Provide the [X, Y] coordinate of the cell's center where the given text is located.  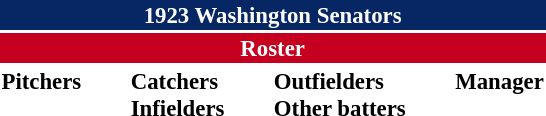
Roster [272, 48]
1923 Washington Senators [272, 15]
